Output the [x, y] coordinate of the center of the cell containing the given text.  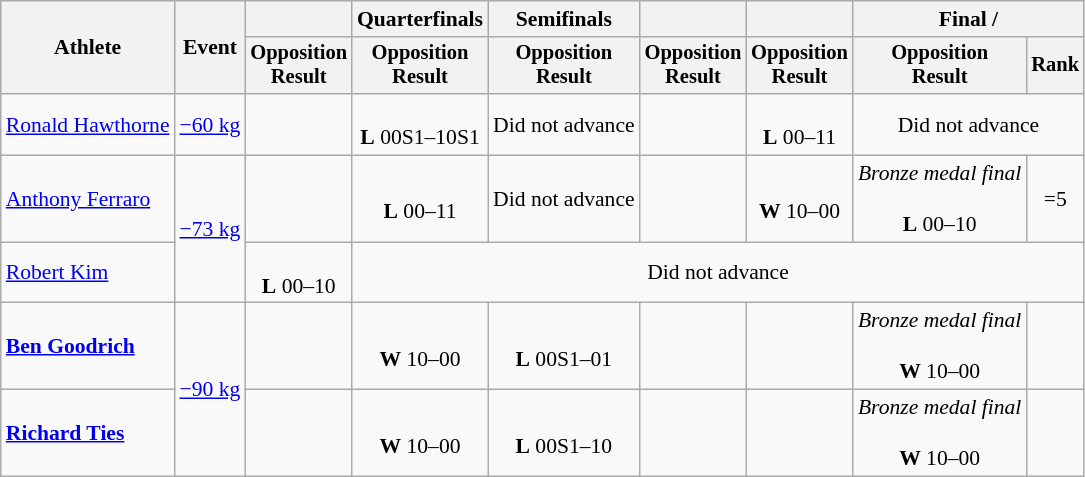
L 00S1–01 [564, 346]
Richard Ties [88, 434]
Final / [968, 19]
Ronald Hawthorne [88, 124]
Bronze medal finalL 00–10 [940, 200]
Quarterfinals [420, 19]
Rank [1055, 66]
L 00S1–10S1 [420, 124]
Event [210, 48]
L 00S1–10 [564, 434]
−73 kg [210, 230]
Anthony Ferraro [88, 200]
−60 kg [210, 124]
L 00–10 [298, 272]
Robert Kim [88, 272]
Semifinals [564, 19]
Athlete [88, 48]
Ben Goodrich [88, 346]
−90 kg [210, 390]
=5 [1055, 200]
